Detect which cell encompasses the target text, then output its [X, Y] center coordinate. 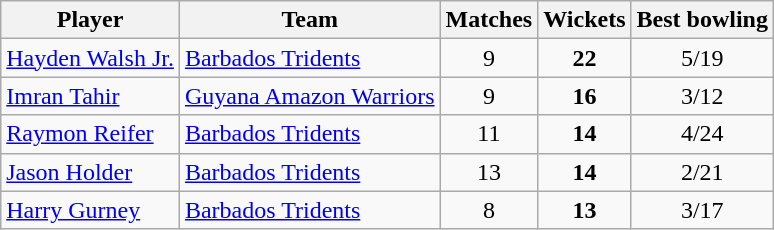
2/21 [702, 172]
Matches [489, 20]
Best bowling [702, 20]
Hayden Walsh Jr. [90, 58]
Guyana Amazon Warriors [310, 96]
Jason Holder [90, 172]
Team [310, 20]
4/24 [702, 134]
Imran Tahir [90, 96]
5/19 [702, 58]
Player [90, 20]
11 [489, 134]
Wickets [584, 20]
Harry Gurney [90, 210]
8 [489, 210]
22 [584, 58]
3/17 [702, 210]
16 [584, 96]
Raymon Reifer [90, 134]
3/12 [702, 96]
